Search for the cell housing the specified text and yield its [X, Y] center coordinate. 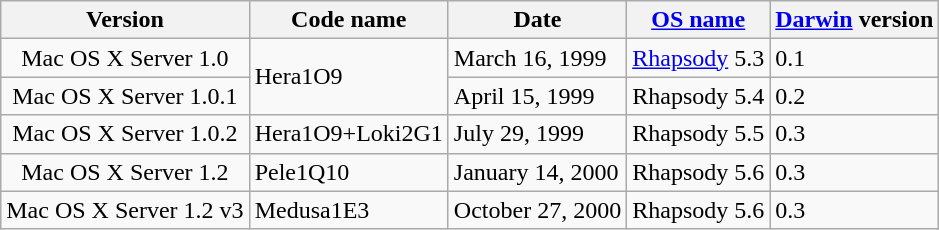
Hera1O9+Loki2G1 [348, 134]
Code name [348, 20]
Darwin version [854, 20]
Rhapsody 5.5 [698, 134]
Pele1Q10 [348, 172]
October 27, 2000 [537, 210]
Mac OS X Server 1.0.1 [125, 96]
March 16, 1999 [537, 58]
Medusa1E3 [348, 210]
OS name [698, 20]
0.1 [854, 58]
Version [125, 20]
Rhapsody 5.3 [698, 58]
July 29, 1999 [537, 134]
Mac OS X Server 1.2 v3 [125, 210]
January 14, 2000 [537, 172]
Date [537, 20]
Hera1O9 [348, 77]
Mac OS X Server 1.0.2 [125, 134]
Mac OS X Server 1.0 [125, 58]
0.2 [854, 96]
April 15, 1999 [537, 96]
Rhapsody 5.4 [698, 96]
Mac OS X Server 1.2 [125, 172]
